Determine the [x, y] coordinate at the center of the cell enclosing the given text.  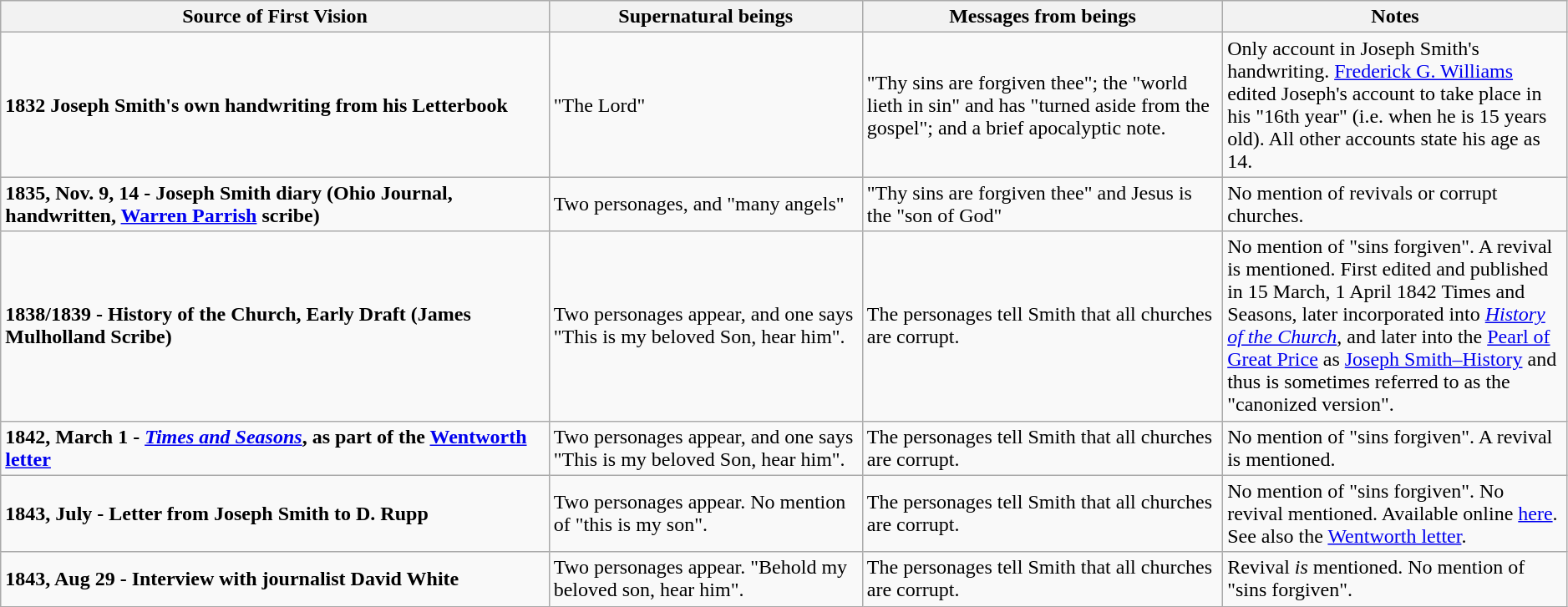
"Thy sins are forgiven thee"; the "world lieth in sin" and has "turned aside from the gospel"; and a brief apocalyptic note. [1043, 105]
No mention of "sins forgiven". No revival mentioned. Available online here. See also the Wentworth letter. [1395, 513]
Two personages appear. No mention of "this is my son". [705, 513]
Source of First Vision [275, 17]
Supernatural beings [705, 17]
Two personages appear. "Behold my beloved son, hear him". [705, 579]
Notes [1395, 17]
1843, July - Letter from Joseph Smith to D. Rupp [275, 513]
1843, Aug 29 - Interview with journalist David White [275, 579]
No mention of "sins forgiven". A revival is mentioned. [1395, 448]
No mention of revivals or corrupt churches. [1395, 204]
1835, Nov. 9, 14 - Joseph Smith diary (Ohio Journal, handwritten, Warren Parrish scribe) [275, 204]
"Thy sins are forgiven thee" and Jesus is the "son of God" [1043, 204]
Two personages, and "many angels" [705, 204]
1838/1839 - History of the Church, Early Draft (James Mulholland Scribe) [275, 326]
"The Lord" [705, 105]
Revival is mentioned. No mention of "sins forgiven". [1395, 579]
1832 Joseph Smith's own handwriting from his Letterbook [275, 105]
1842, March 1 - Times and Seasons, as part of the Wentworth letter [275, 448]
Messages from beings [1043, 17]
